Detect which cell encompasses the target text, then output its (X, Y) center coordinate. 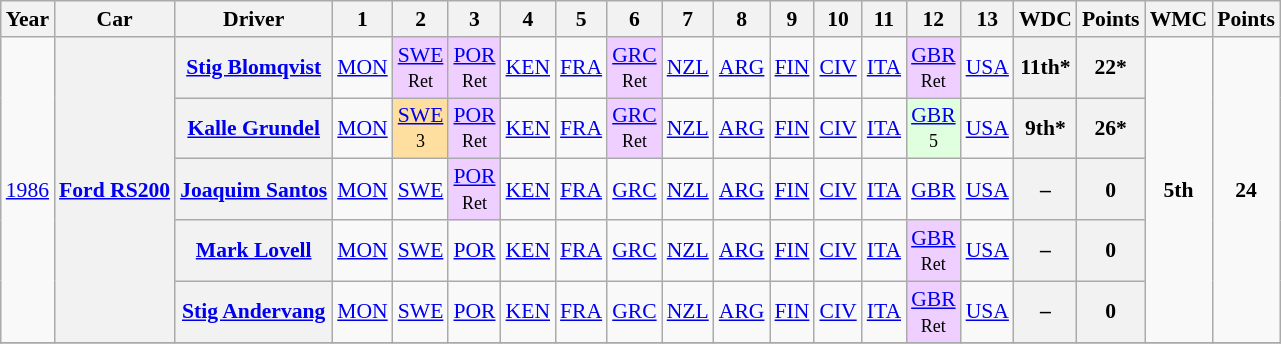
5th (1179, 190)
Driver (254, 19)
1 (362, 19)
Year (28, 19)
2 (421, 19)
Stig Blomqvist (254, 68)
GBR5 (934, 128)
24 (1246, 190)
9th* (1046, 128)
Ford RS200 (114, 190)
9 (792, 19)
12 (934, 19)
3 (474, 19)
8 (742, 19)
22* (1111, 68)
Mark Lovell (254, 250)
13 (988, 19)
Stig Andervang (254, 312)
26* (1111, 128)
10 (838, 19)
Car (114, 19)
5 (581, 19)
Kalle Grundel (254, 128)
11 (884, 19)
1986 (28, 190)
11th* (1046, 68)
WMC (1179, 19)
Joaquim Santos (254, 190)
7 (688, 19)
SWE3 (421, 128)
WDC (1046, 19)
SWERet (421, 68)
4 (528, 19)
GBR (934, 190)
6 (634, 19)
